Pinpoint the cell where the given text exists, returning its [X, Y] midpoint coordinate. 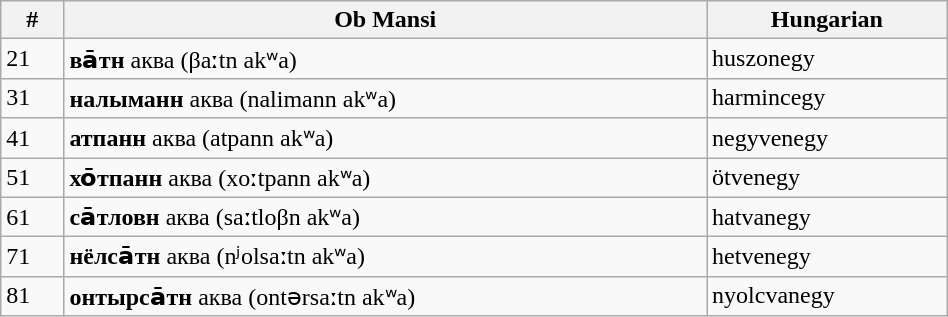
ва̄тн аква (βaːtn akʷa) [386, 59]
хо̄тпанн аква (xoːtpann akʷa) [386, 178]
# [32, 20]
нёлса̄тн аква (nʲolsaːtn akʷa) [386, 257]
атпанн аква (atpann akʷa) [386, 138]
Hungarian [828, 20]
51 [32, 178]
Ob Mansi [386, 20]
81 [32, 296]
31 [32, 98]
ötvenegy [828, 178]
21 [32, 59]
huszonegy [828, 59]
negyvenegy [828, 138]
налыманн аква (nalimann akʷa) [386, 98]
са̄тловн аква (saːtloβn akʷa) [386, 217]
hetvenegy [828, 257]
онтырса̄тн аква (ontərsaːtn akʷa) [386, 296]
harmincegy [828, 98]
71 [32, 257]
61 [32, 217]
nyolcvanegy [828, 296]
hatvanegy [828, 217]
41 [32, 138]
